Output the [x, y] coordinate of the center of the cell containing the given text.  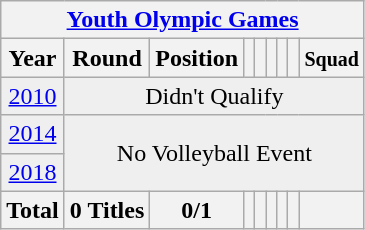
Squad [332, 58]
Didn't Qualify [214, 96]
Total [33, 210]
Youth Olympic Games [183, 20]
Position [197, 58]
0/1 [197, 210]
2014 [33, 134]
No Volleyball Event [214, 153]
Round [107, 58]
2018 [33, 172]
0 Titles [107, 210]
Year [33, 58]
2010 [33, 96]
